Output the [x, y] coordinate of the center of the cell containing the given text.  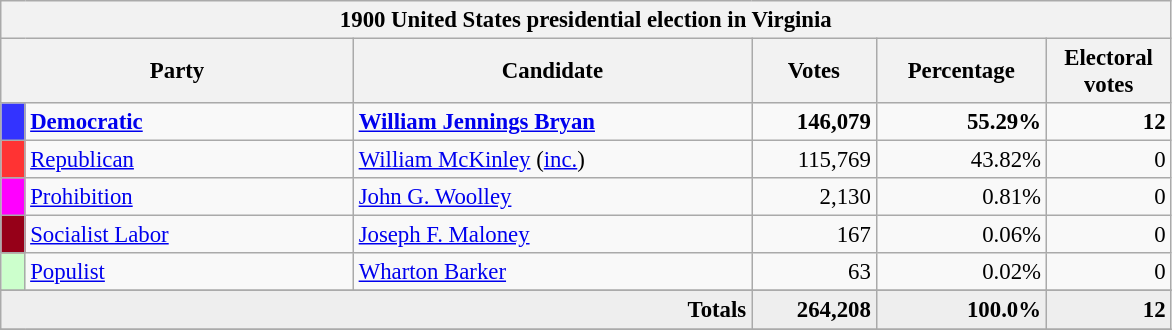
Totals [376, 310]
William Jennings Bryan [552, 122]
John G. Woolley [552, 197]
146,079 [814, 122]
167 [814, 235]
Party [178, 72]
Votes [814, 72]
1900 United States presidential election in Virginia [586, 20]
Candidate [552, 72]
2,130 [814, 197]
Percentage [961, 72]
William McKinley (inc.) [552, 160]
115,769 [814, 160]
43.82% [961, 160]
100.0% [961, 310]
0.06% [961, 235]
Electoral votes [1108, 72]
264,208 [814, 310]
55.29% [961, 122]
0.81% [961, 197]
Populist [189, 273]
Democratic [189, 122]
Socialist Labor [189, 235]
Wharton Barker [552, 273]
Republican [189, 160]
63 [814, 273]
0.02% [961, 273]
Prohibition [189, 197]
Joseph F. Maloney [552, 235]
